For the text-containing cell, return its midpoint in (X, Y) coordinate format. 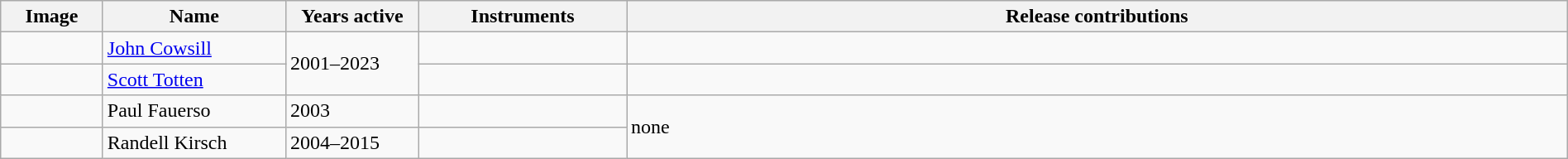
2003 (352, 111)
Image (52, 17)
Name (194, 17)
none (1097, 127)
John Cowsill (194, 48)
Instruments (523, 17)
Scott Totten (194, 79)
Years active (352, 17)
2004–2015 (352, 142)
Paul Fauerso (194, 111)
2001–2023 (352, 64)
Randell Kirsch (194, 142)
Release contributions (1097, 17)
